Search for the cell housing the specified text and yield its [X, Y] center coordinate. 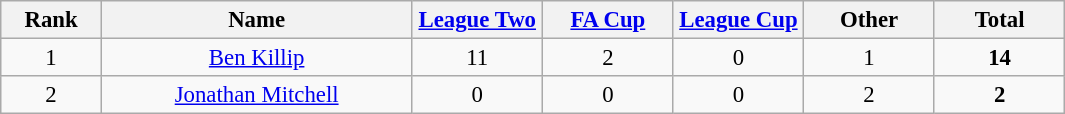
Total [1000, 20]
FA Cup [608, 20]
League Cup [738, 20]
Rank [52, 20]
14 [1000, 58]
11 [478, 58]
Ben Killip [256, 58]
Other [870, 20]
Name [256, 20]
League Two [478, 20]
Jonathan Mitchell [256, 95]
